Find where the given text appears and provide that cell's center as (x, y) coordinate. 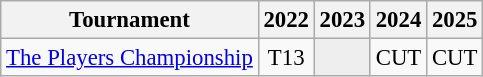
T13 (286, 58)
2023 (342, 20)
2022 (286, 20)
2025 (455, 20)
2024 (398, 20)
The Players Championship (130, 58)
Tournament (130, 20)
